Output the [X, Y] coordinate of the center of the cell containing the given text.  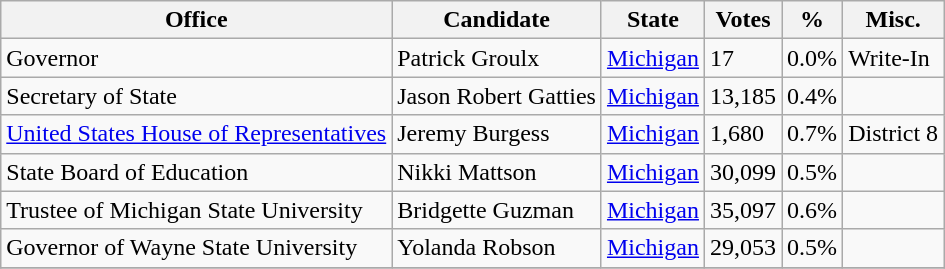
Misc. [894, 20]
Governor [196, 58]
% [812, 20]
0.4% [812, 96]
Bridgette Guzman [497, 210]
0.7% [812, 134]
State [652, 20]
Votes [742, 20]
United States House of Representatives [196, 134]
13,185 [742, 96]
Write-In [894, 58]
0.6% [812, 210]
35,097 [742, 210]
Secretary of State [196, 96]
State Board of Education [196, 172]
29,053 [742, 248]
Office [196, 20]
Jason Robert Gatties [497, 96]
District 8 [894, 134]
Nikki Mattson [497, 172]
Trustee of Michigan State University [196, 210]
Governor of Wayne State University [196, 248]
Jeremy Burgess [497, 134]
Candidate [497, 20]
Yolanda Robson [497, 248]
0.0% [812, 58]
30,099 [742, 172]
Patrick Groulx [497, 58]
17 [742, 58]
1,680 [742, 134]
